Scan for the cell matching the given text and deliver its [x, y] coordinate at center. 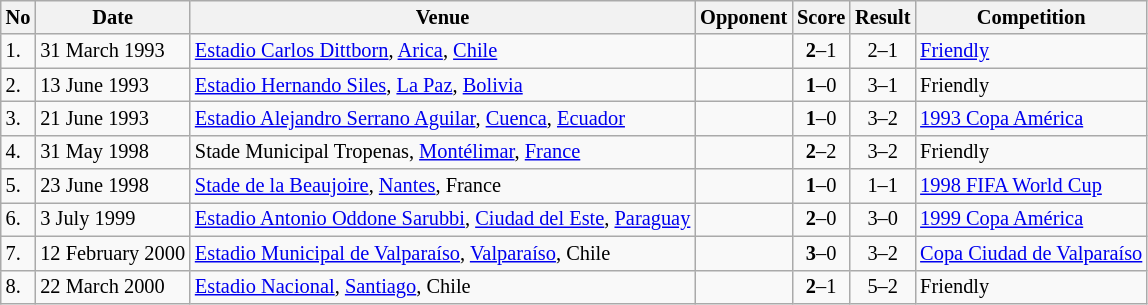
2–2 [821, 152]
1993 Copa América [1031, 118]
23 June 1998 [112, 186]
Estadio Hernando Siles, La Paz, Bolivia [442, 85]
Venue [442, 17]
Estadio Alejandro Serrano Aguilar, Cuenca, Ecuador [442, 118]
12 February 2000 [112, 253]
8. [18, 287]
Opponent [744, 17]
1. [18, 51]
13 June 1993 [112, 85]
7. [18, 253]
31 May 1998 [112, 152]
5. [18, 186]
1999 Copa América [1031, 219]
Estadio Municipal de Valparaíso, Valparaíso, Chile [442, 253]
6. [18, 219]
Estadio Nacional, Santiago, Chile [442, 287]
1998 FIFA World Cup [1031, 186]
3–1 [882, 85]
5–2 [882, 287]
2–0 [821, 219]
Estadio Antonio Oddone Sarubbi, Ciudad del Este, Paraguay [442, 219]
Result [882, 17]
Date [112, 17]
Copa Ciudad de Valparaíso [1031, 253]
3. [18, 118]
3 July 1999 [112, 219]
Score [821, 17]
No [18, 17]
31 March 1993 [112, 51]
Stade de la Beaujoire, Nantes, France [442, 186]
22 March 2000 [112, 287]
2. [18, 85]
4. [18, 152]
Stade Municipal Tropenas, Montélimar, France [442, 152]
Estadio Carlos Dittborn, Arica, Chile [442, 51]
Competition [1031, 17]
21 June 1993 [112, 118]
1–1 [882, 186]
